Pinpoint the cell where the given text exists, returning its [x, y] midpoint coordinate. 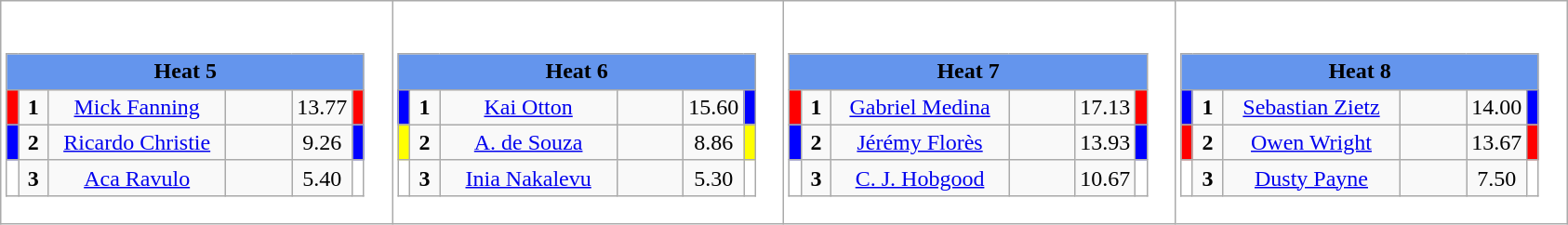
13.77 [322, 107]
Jérémy Florès [921, 142]
Heat 8 [1360, 72]
10.67 [1105, 178]
5.40 [322, 178]
14.00 [1497, 107]
Owen Wright [1311, 142]
13.67 [1497, 142]
5.30 [714, 178]
Heat 6 1 Kai Otton 15.60 2 A. de Souza 8.86 3 Inia Nakalevu 5.30 [588, 112]
Gabriel Medina [921, 107]
8.86 [714, 142]
7.50 [1497, 178]
Kai Otton [528, 107]
Ricardo Christie [138, 142]
Heat 7 [968, 72]
Mick Fanning [138, 107]
17.13 [1105, 107]
Heat 5 [185, 72]
C. J. Hobgood [921, 178]
15.60 [714, 107]
13.93 [1105, 142]
Heat 7 1 Gabriel Medina 17.13 2 Jérémy Florès 13.93 3 C. J. Hobgood 10.67 [980, 112]
Aca Ravulo [138, 178]
9.26 [322, 142]
Heat 5 1 Mick Fanning 13.77 2 Ricardo Christie 9.26 3 Aca Ravulo 5.40 [197, 112]
A. de Souza [528, 142]
Inia Nakalevu [528, 178]
Sebastian Zietz [1311, 107]
Heat 8 1 Sebastian Zietz 14.00 2 Owen Wright 13.67 3 Dusty Payne 7.50 [1371, 112]
Heat 6 [577, 72]
Dusty Payne [1311, 178]
